Scan for the cell matching the given text and deliver its [X, Y] coordinate at center. 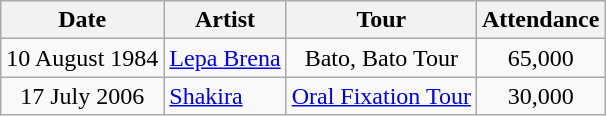
30,000 [540, 96]
Date [82, 20]
Shakira [225, 96]
Attendance [540, 20]
17 July 2006 [82, 96]
10 August 1984 [82, 58]
Artist [225, 20]
Tour [381, 20]
Oral Fixation Tour [381, 96]
Lepa Brena [225, 58]
Bato, Bato Tour [381, 58]
65,000 [540, 58]
